Locate the cell with the specified text and output its (X, Y) center coordinate. 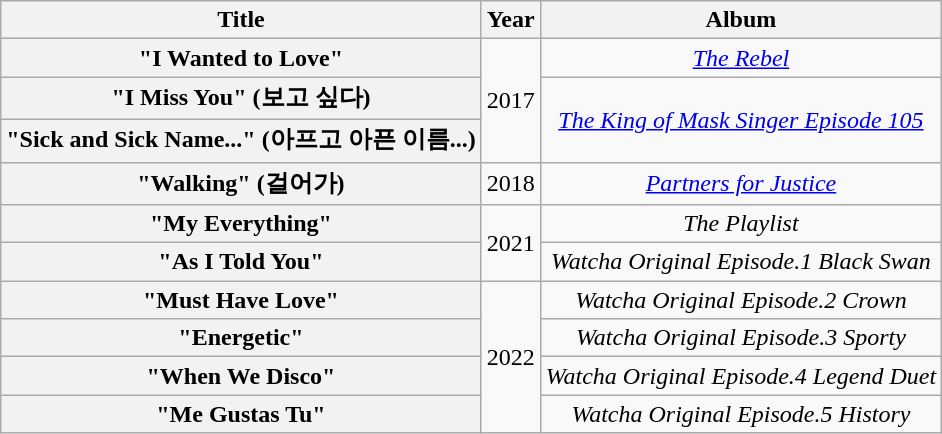
"As I Told You" (241, 262)
"Me Gustas Tu" (241, 414)
2018 (510, 184)
Watcha Original Episode.5 History (740, 414)
"When We Disco" (241, 376)
Watcha Original Episode.2 Crown (740, 300)
Year (510, 20)
Watcha Original Episode.3 Sporty (740, 338)
"Must Have Love" (241, 300)
2017 (510, 100)
"I Miss You" (보고 싶다) (241, 98)
Watcha Original Episode.4 Legend Duet (740, 376)
"Energetic" (241, 338)
2022 (510, 357)
"Sick and Sick Name..." (아프고 아픈 이름...) (241, 140)
The Rebel (740, 58)
The King of Mask Singer Episode 105 (740, 120)
Title (241, 20)
"I Wanted to Love" (241, 58)
"My Everything" (241, 224)
Watcha Original Episode.1 Black Swan (740, 262)
The Playlist (740, 224)
Partners for Justice (740, 184)
Album (740, 20)
"Walking" (걸어가) (241, 184)
2021 (510, 243)
